Determine the [x, y] coordinate at the center of the cell enclosing the given text.  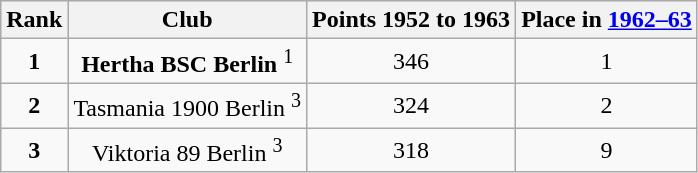
Tasmania 1900 Berlin 3 [188, 106]
Club [188, 20]
Viktoria 89 Berlin 3 [188, 150]
Rank [34, 20]
Points 1952 to 1963 [412, 20]
318 [412, 150]
3 [34, 150]
324 [412, 106]
Place in 1962–63 [607, 20]
346 [412, 62]
9 [607, 150]
Hertha BSC Berlin 1 [188, 62]
